Return (x, y) of the center of cell containing provided text 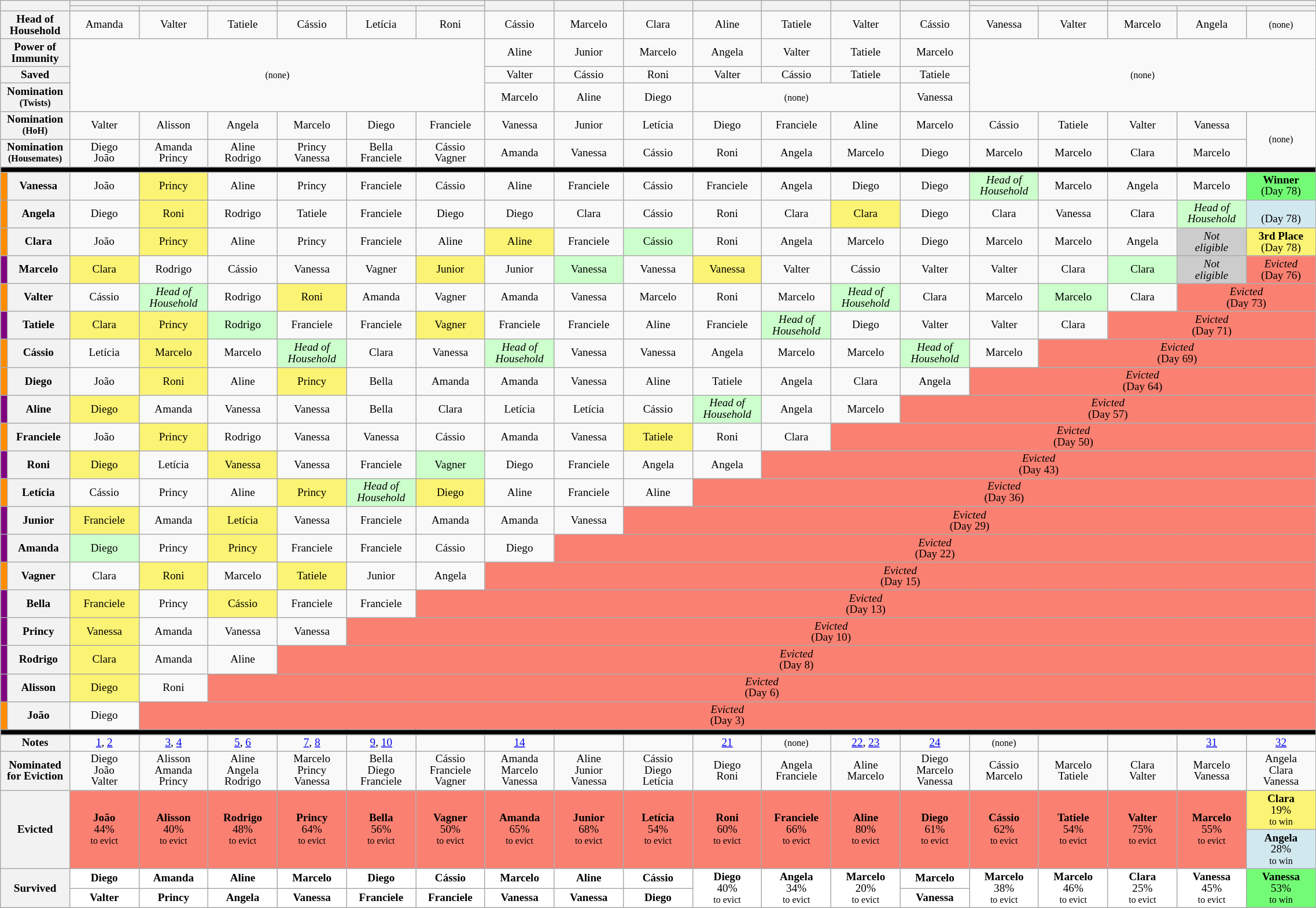
Evicted(Day 76) (1281, 270)
Vanessa45%to evict (1212, 888)
Angela28%to win (1281, 849)
CássioDiegoLetícia (658, 771)
Survived (35, 888)
Evicted(Day 43) (1039, 465)
22, 23 (866, 743)
Letícia54%to evict (658, 830)
3, 4 (174, 743)
Diego61%to evict (935, 830)
Angela34%to evict (797, 888)
AmandaMarceloVanessa (519, 771)
Saved (35, 75)
PrincyVanessa (312, 153)
CássioVagner (451, 153)
BellaDiegoFranciele (381, 771)
Nomination(Housemates) (35, 153)
AlineRodrigo (243, 153)
Marcelo46%to evict (1073, 888)
31 (1212, 743)
32 (1281, 743)
Evicted(Day 36) (1004, 492)
Junior68%to evict (589, 830)
Evicted(Day 22) (935, 548)
AlineMarcelo (866, 771)
AlissonAmandaPrincy (174, 771)
Evicted(Day 8) (796, 660)
Evicted(Day 73) (1247, 297)
Franciele66%to evict (797, 830)
Cássio62%to evict (1004, 830)
Vagner50%to evict (451, 830)
Evicted(Day 50) (1074, 437)
Evicted(Day 10) (831, 632)
Clara25%to evict (1142, 888)
DiegoJoão (104, 153)
BellaFranciele (381, 153)
Valter75%to evict (1142, 830)
MarceloVanessa (1212, 771)
Alisson40%to evict (174, 830)
Evicted(Day 57) (1108, 409)
Nominatedfor Eviction (35, 771)
24 (935, 743)
Evicted(Day 15) (900, 576)
CássioMarcelo (1004, 771)
Notes (35, 743)
Amanda65%to evict (519, 830)
Nomination(Twists) (35, 97)
Evicted(Day 6) (762, 688)
CássioFrancieleVagner (451, 771)
MarceloPrincyVanessa (312, 771)
DiegoJoãoValter (104, 771)
Rodrigo48%to evict (243, 830)
Vanessa53%to win (1281, 888)
Evicted(Day 64) (1143, 381)
João44%to evict (104, 830)
Evicted(Day 13) (866, 604)
1, 2 (104, 743)
Nomination(HoH) (35, 125)
AngelaFranciele (797, 771)
Marcelo20%to evict (866, 888)
AmandaPrincy (174, 153)
Bella56%to evict (381, 830)
Roni60%to evict (727, 830)
Marcelo38%to evict (1004, 888)
Tatiele54%to evict (1073, 830)
21 (727, 743)
14 (519, 743)
Evicted(Day 69) (1177, 353)
Power ofImmunity (35, 53)
Evicted(Day 71) (1211, 325)
AlineJuniorVanessa (589, 771)
MarceloTatiele (1073, 771)
(Day 78) (1281, 214)
Diego40%to evict (727, 888)
ClaraValter (1142, 771)
DiegoRoni (727, 771)
Winner(Day 78) (1281, 186)
5, 6 (243, 743)
3rd Place(Day 78) (1281, 242)
Princy64%to evict (312, 830)
Marcelo55%to evict (1212, 830)
Evicted (35, 830)
Evicted(Day 29) (970, 520)
Clara19%to win (1281, 810)
7, 8 (312, 743)
9, 10 (381, 743)
DiegoMarceloVanessa (935, 771)
Aline80%to evict (866, 830)
AlineAngelaRodrigo (243, 771)
AngelaClaraVanessa (1281, 771)
Evicted(Day 3) (727, 715)
